Scan for the cell matching the given text and deliver its (X, Y) coordinate at center. 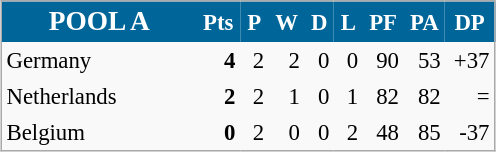
53 (424, 60)
DP (470, 22)
90 (384, 60)
POOL A (98, 22)
PA (424, 22)
+37 (470, 60)
Netherlands (98, 96)
-37 (470, 132)
4 (218, 60)
Belgium (98, 132)
W (287, 22)
48 (384, 132)
D (318, 22)
Germany (98, 60)
P (254, 22)
PF (384, 22)
85 (424, 132)
L (348, 22)
= (470, 96)
Pts (218, 22)
